Scan for the cell matching the given text and deliver its [x, y] coordinate at center. 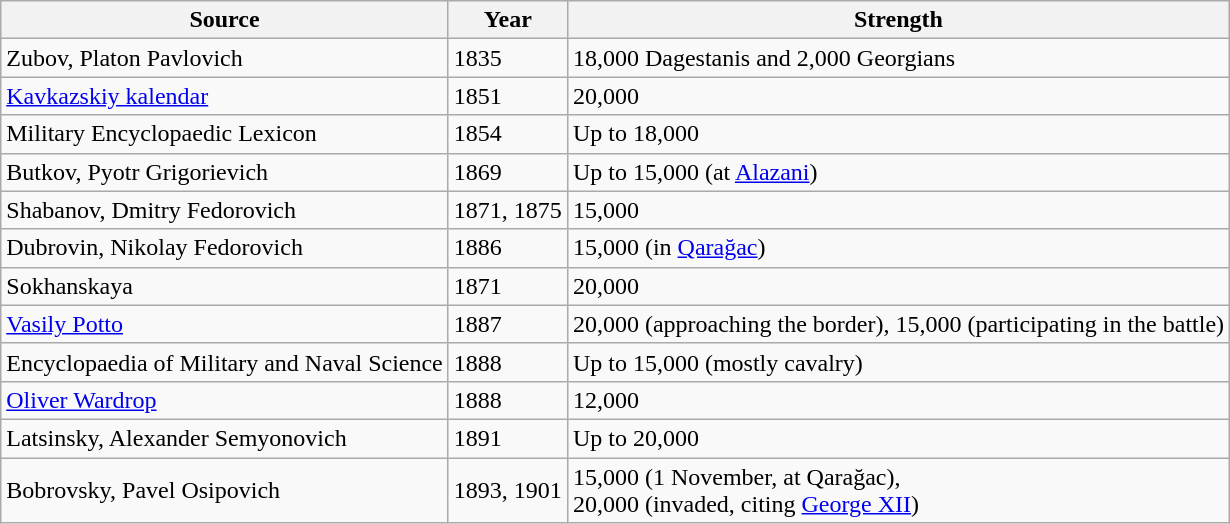
1887 [508, 324]
1871, 1875 [508, 210]
Military Encyclopaedic Lexicon [225, 134]
12,000 [898, 400]
20,000 (approaching the border), 15,000 (participating in the battle) [898, 324]
Butkov, Pyotr Grigorievich [225, 172]
Encyclopaedia of Military and Naval Science [225, 362]
Up to 18,000 [898, 134]
Strength [898, 20]
1886 [508, 248]
1869 [508, 172]
Kavkazskiy kalendar [225, 96]
Zubov, Platon Pavlovich [225, 58]
18,000 Dagestanis and 2,000 Georgians [898, 58]
15,000 (in Qarağac) [898, 248]
1871 [508, 286]
Bobrovsky, Pavel Osipovich [225, 490]
1893, 1901 [508, 490]
1891 [508, 438]
Year [508, 20]
1851 [508, 96]
Sokhanskaya [225, 286]
Up to 20,000 [898, 438]
Dubrovin, Nikolay Fedorovich [225, 248]
15,000 (1 November, at Qarağac),20,000 (invaded, citing George XII) [898, 490]
1854 [508, 134]
Oliver Wardrop [225, 400]
Vasily Potto [225, 324]
Up to 15,000 (at Alazani) [898, 172]
1835 [508, 58]
15,000 [898, 210]
Source [225, 20]
Shabanov, Dmitry Fedorovich [225, 210]
Latsinsky, Alexander Semyonovich [225, 438]
Up to 15,000 (mostly cavalry) [898, 362]
